Output the [X, Y] coordinate of the center of the cell containing the given text.  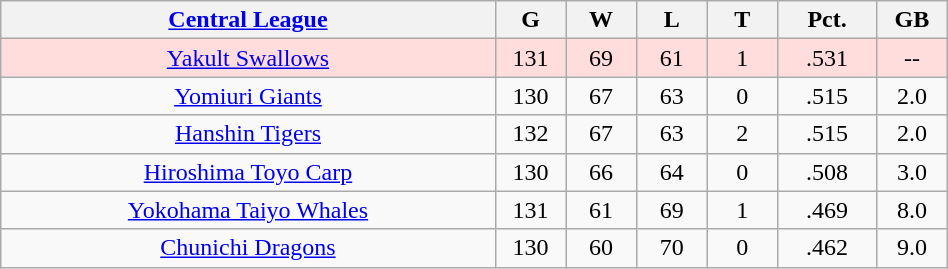
66 [602, 172]
L [672, 20]
9.0 [912, 248]
2 [742, 134]
-- [912, 58]
GB [912, 20]
Yokohama Taiyo Whales [248, 210]
T [742, 20]
Hanshin Tigers [248, 134]
132 [530, 134]
Pct. [828, 20]
.462 [828, 248]
Yakult Swallows [248, 58]
Central League [248, 20]
Hiroshima Toyo Carp [248, 172]
Chunichi Dragons [248, 248]
.531 [828, 58]
64 [672, 172]
Yomiuri Giants [248, 96]
70 [672, 248]
8.0 [912, 210]
3.0 [912, 172]
60 [602, 248]
G [530, 20]
.469 [828, 210]
.508 [828, 172]
W [602, 20]
